Determine the (X, Y) coordinate at the center of the cell enclosing the given text.  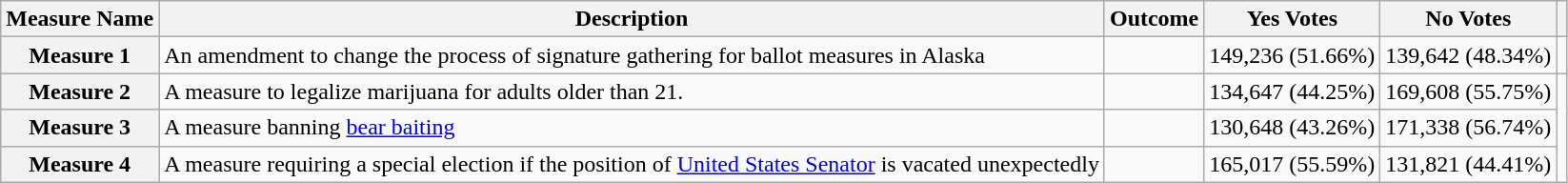
169,608 (55.75%) (1469, 91)
134,647 (44.25%) (1292, 91)
A measure to legalize marijuana for adults older than 21. (633, 91)
A measure requiring a special election if the position of United States Senator is vacated unexpectedly (633, 164)
165,017 (55.59%) (1292, 164)
An amendment to change the process of signature gathering for ballot measures in Alaska (633, 55)
Yes Votes (1292, 19)
Measure 3 (80, 128)
Measure 2 (80, 91)
130,648 (43.26%) (1292, 128)
171,338 (56.74%) (1469, 128)
131,821 (44.41%) (1469, 164)
139,642 (48.34%) (1469, 55)
Measure 1 (80, 55)
Description (633, 19)
149,236 (51.66%) (1292, 55)
A measure banning bear baiting (633, 128)
No Votes (1469, 19)
Measure 4 (80, 164)
Measure Name (80, 19)
Outcome (1154, 19)
